For the text-containing cell, return its midpoint in (X, Y) coordinate format. 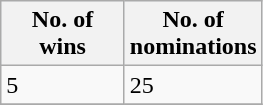
5 (63, 85)
25 (193, 85)
No. of nominations (193, 34)
No. of wins (63, 34)
